Provide the [X, Y] coordinate of the cell's center where the given text is located.  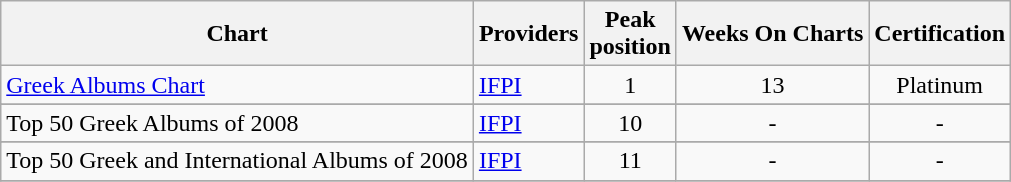
Top 50 Greek and International Albums of 2008 [238, 161]
Certification [940, 34]
Platinum [940, 85]
Providers [528, 34]
Weeks On Charts [772, 34]
Chart [238, 34]
Peakposition [630, 34]
13 [772, 85]
10 [630, 123]
Greek Albums Chart [238, 85]
Top 50 Greek Albums of 2008 [238, 123]
1 [630, 85]
11 [630, 161]
